For the text-containing cell, return its midpoint in (x, y) coordinate format. 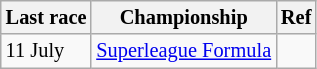
Last race (46, 17)
Championship (184, 17)
11 July (46, 51)
Superleague Formula (184, 51)
Ref (296, 17)
